Return the (X, Y) coordinate for the center point of the cell that contains the specified text.  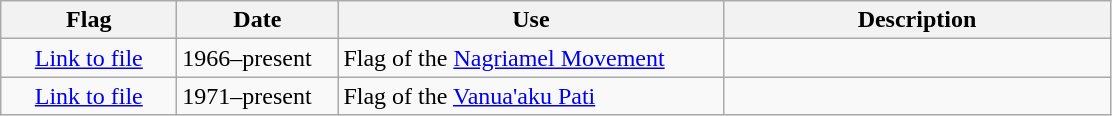
1966–present (258, 58)
Flag (89, 20)
1971–present (258, 96)
Description (917, 20)
Flag of the Nagriamel Movement (531, 58)
Flag of the Vanua'aku Pati (531, 96)
Use (531, 20)
Date (258, 20)
